For the text-containing cell, return its midpoint in (X, Y) coordinate format. 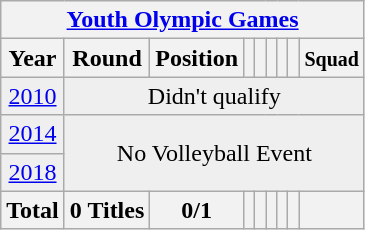
2010 (33, 96)
Youth Olympic Games (183, 20)
Position (197, 58)
0 Titles (107, 210)
Squad (332, 58)
0/1 (197, 210)
Year (33, 58)
No Volleyball Event (214, 153)
2014 (33, 134)
Round (107, 58)
Total (33, 210)
Didn't qualify (214, 96)
2018 (33, 172)
